Return [X, Y] of the center of cell containing provided text 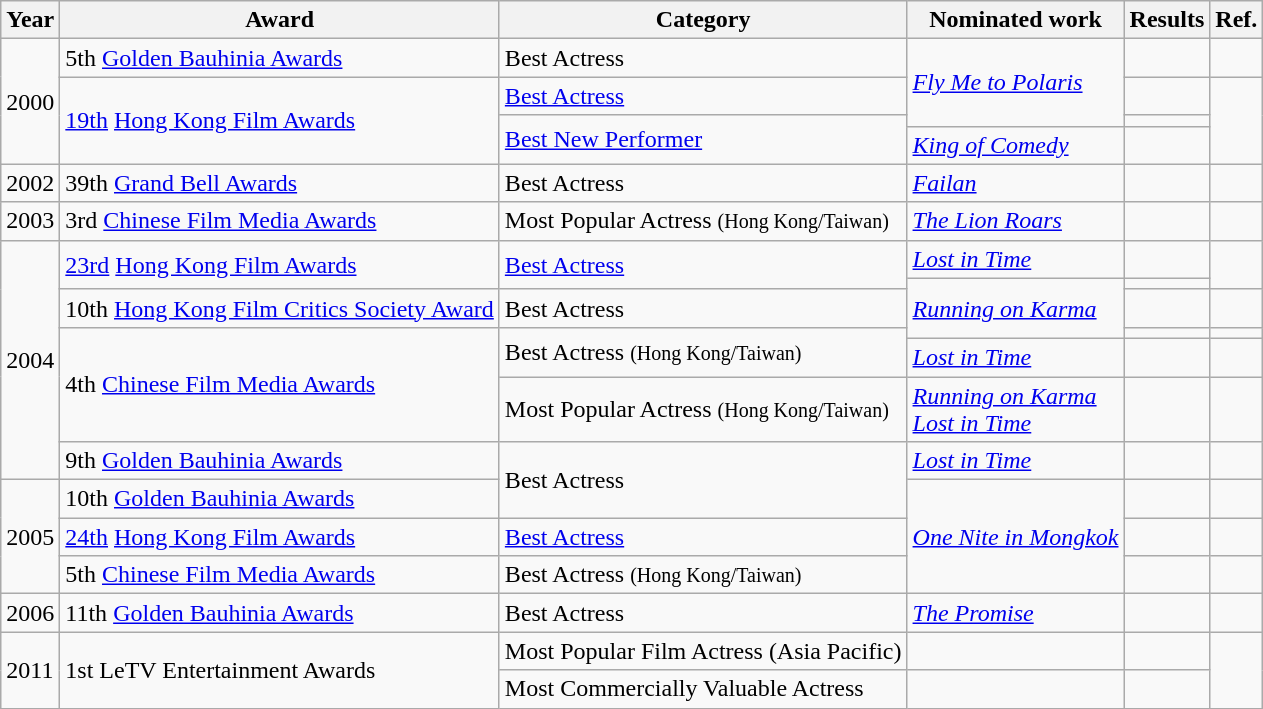
Most Popular Film Actress (Asia Pacific) [703, 651]
Nominated work [1016, 20]
One Nite in Mongkok [1016, 537]
2002 [30, 183]
5th Chinese Film Media Awards [280, 575]
2004 [30, 360]
10th Hong Kong Film Critics Society Award [280, 308]
Best New Performer [703, 140]
2003 [30, 221]
Year [30, 20]
Ref. [1236, 20]
Results [1167, 20]
Award [280, 20]
23rd Hong Kong Film Awards [280, 264]
39th Grand Bell Awards [280, 183]
4th Chinese Film Media Awards [280, 384]
Running on KarmaLost in Time [1016, 408]
3rd Chinese Film Media Awards [280, 221]
Failan [1016, 183]
11th Golden Bauhinia Awards [280, 613]
Running on Karma [1016, 308]
The Lion Roars [1016, 221]
2006 [30, 613]
10th Golden Bauhinia Awards [280, 499]
19th Hong Kong Film Awards [280, 120]
2011 [30, 670]
1st LeTV Entertainment Awards [280, 670]
Fly Me to Polaris [1016, 82]
9th Golden Bauhinia Awards [280, 461]
2000 [30, 102]
2005 [30, 537]
King of Comedy [1016, 145]
Category [703, 20]
Most Commercially Valuable Actress [703, 689]
The Promise [1016, 613]
24th Hong Kong Film Awards [280, 537]
5th Golden Bauhinia Awards [280, 58]
